From the cell containing the given text, extract its center point as (X, Y) coordinate. 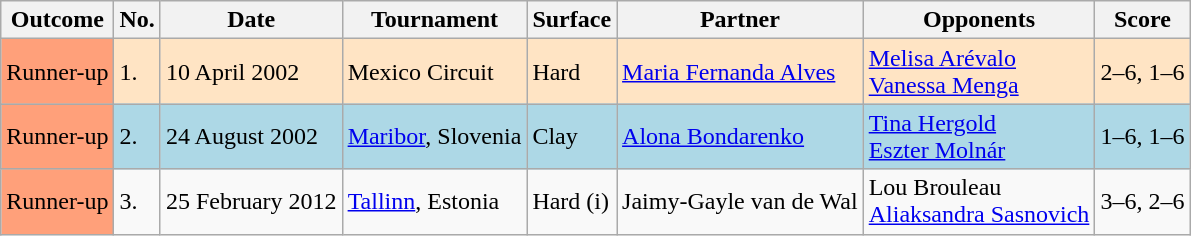
10 April 2002 (251, 72)
Score (1142, 20)
3. (137, 202)
2. (137, 136)
25 February 2012 (251, 202)
Surface (572, 20)
Tournament (434, 20)
Clay (572, 136)
3–6, 2–6 (1142, 202)
1–6, 1–6 (1142, 136)
Lou Brouleau Aliaksandra Sasnovich (979, 202)
Date (251, 20)
Alona Bondarenko (740, 136)
Maribor, Slovenia (434, 136)
Maria Fernanda Alves (740, 72)
Opponents (979, 20)
Tina Hergold Eszter Molnár (979, 136)
Outcome (58, 20)
1. (137, 72)
Hard (i) (572, 202)
Jaimy-Gayle van de Wal (740, 202)
Melisa Arévalo Vanessa Menga (979, 72)
Partner (740, 20)
Tallinn, Estonia (434, 202)
24 August 2002 (251, 136)
2–6, 1–6 (1142, 72)
Hard (572, 72)
No. (137, 20)
Mexico Circuit (434, 72)
